For the text-containing cell, return its midpoint in (X, Y) coordinate format. 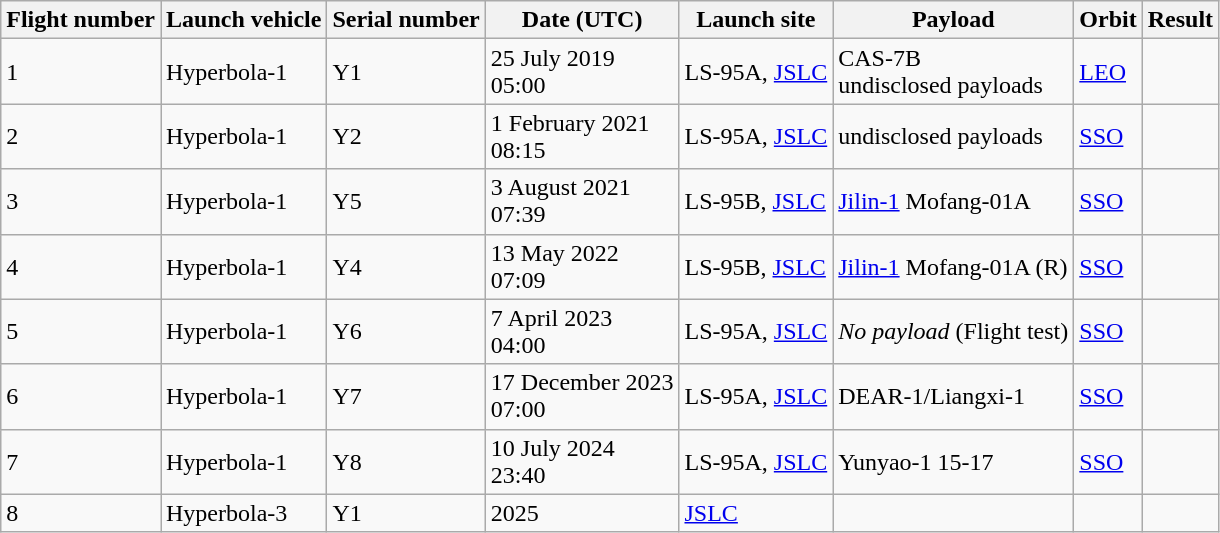
Y6 (406, 332)
25 July 201905:00 (582, 72)
Flight number (81, 20)
Jilin-1 Mofang-01A (954, 202)
8 (81, 513)
Yunyao-1 15-17 (954, 462)
Launch site (756, 20)
Y5 (406, 202)
13 May 202207:09 (582, 266)
17 December 202307:00 (582, 396)
Result (1180, 20)
CAS-7Bundisclosed payloads (954, 72)
Payload (954, 20)
Y7 (406, 396)
Date (UTC) (582, 20)
Y4 (406, 266)
5 (81, 332)
LEO (1108, 72)
1 (81, 72)
3 (81, 202)
2 (81, 136)
7 April 202304:00 (582, 332)
JSLC (756, 513)
1 February 202108:15 (582, 136)
Orbit (1108, 20)
Serial number (406, 20)
Jilin-1 Mofang-01A (R) (954, 266)
10 July 202423:40 (582, 462)
6 (81, 396)
3 August 202107:39 (582, 202)
DEAR-1/Liangxi-1 (954, 396)
Hyperbola-3 (243, 513)
Y8 (406, 462)
Launch vehicle (243, 20)
4 (81, 266)
Y2 (406, 136)
undisclosed payloads (954, 136)
7 (81, 462)
2025 (582, 513)
No payload (Flight test) (954, 332)
